Search for the cell housing the specified text and yield its (X, Y) center coordinate. 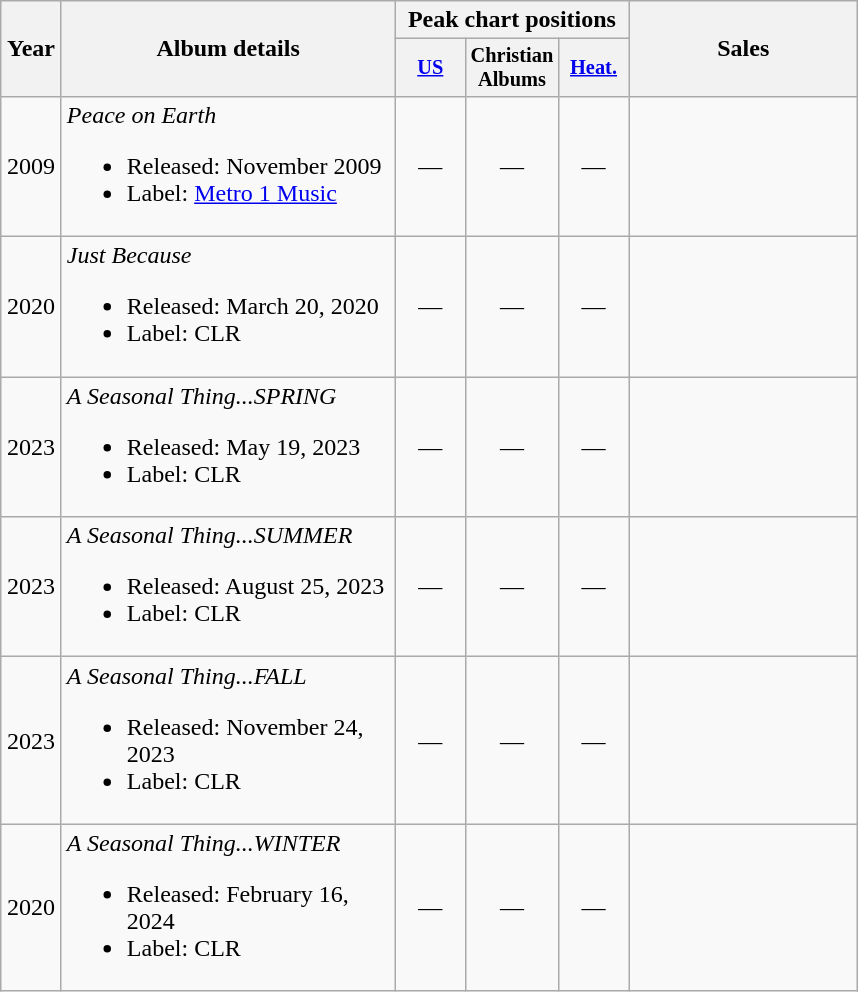
Heat. (594, 68)
Peace on EarthReleased: November 2009Label: Metro 1 Music (228, 166)
Peak chart positions (512, 20)
Sales (744, 49)
Christian Albums (512, 68)
US (430, 68)
A Seasonal Thing...WINTERReleased: February 16, 2024Label: CLR (228, 908)
A Seasonal Thing...SPRINGReleased: May 19, 2023Label: CLR (228, 447)
Just BecauseReleased: March 20, 2020Label: CLR (228, 307)
Album details (228, 49)
Year (32, 49)
A Seasonal Thing...FALLReleased: November 24, 2023Label: CLR (228, 740)
A Seasonal Thing...SUMMERReleased: August 25, 2023Label: CLR (228, 587)
2009 (32, 166)
